Detect which cell encompasses the target text, then output its [x, y] center coordinate. 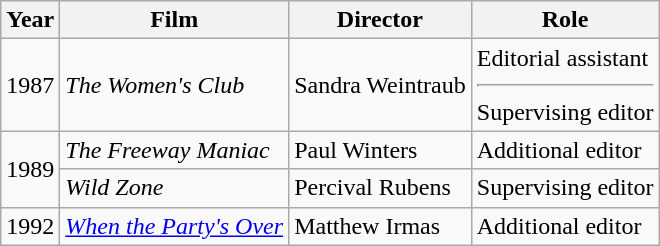
Year [30, 20]
Supervising editor [565, 188]
Percival Rubens [380, 188]
Paul Winters [380, 150]
Wild Zone [174, 188]
Director [380, 20]
When the Party's Over [174, 226]
The Freeway Maniac [174, 150]
1992 [30, 226]
1989 [30, 169]
Film [174, 20]
1987 [30, 85]
Sandra Weintraub [380, 85]
Role [565, 20]
The Women's Club [174, 85]
Editorial assistantSupervising editor [565, 85]
Matthew Irmas [380, 226]
